For the text-containing cell, return its midpoint in [x, y] coordinate format. 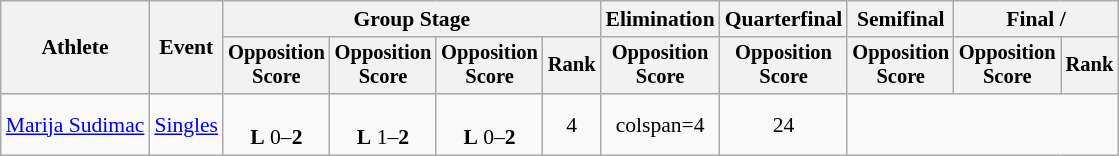
Elimination [660, 19]
Group Stage [412, 19]
Quarterfinal [784, 19]
Athlete [76, 48]
L 1–2 [384, 124]
4 [572, 124]
Marija Sudimac [76, 124]
colspan=4 [660, 124]
24 [784, 124]
Final / [1036, 19]
Singles [186, 124]
Semifinal [900, 19]
Event [186, 48]
